Output the [X, Y] coordinate of the center of the cell containing the given text.  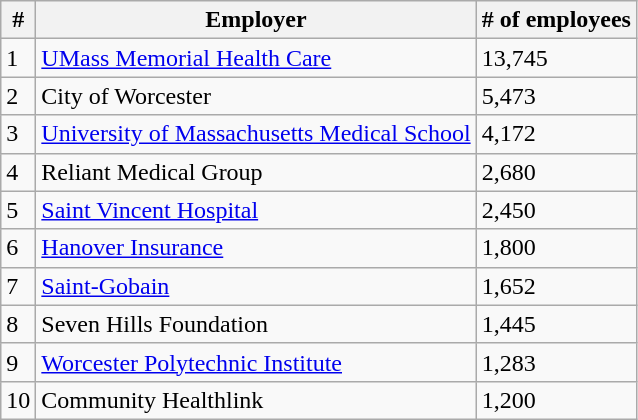
Saint-Gobain [256, 286]
2 [18, 96]
1,200 [556, 400]
8 [18, 324]
5,473 [556, 96]
City of Worcester [256, 96]
1,800 [556, 248]
6 [18, 248]
2,680 [556, 172]
13,745 [556, 58]
Saint Vincent Hospital [256, 210]
7 [18, 286]
1,445 [556, 324]
10 [18, 400]
UMass Memorial Health Care [256, 58]
1 [18, 58]
# of employees [556, 20]
Hanover Insurance [256, 248]
1,652 [556, 286]
Worcester Polytechnic Institute [256, 362]
Reliant Medical Group [256, 172]
5 [18, 210]
1,283 [556, 362]
3 [18, 134]
4 [18, 172]
University of Massachusetts Medical School [256, 134]
# [18, 20]
Seven Hills Foundation [256, 324]
4,172 [556, 134]
Employer [256, 20]
9 [18, 362]
2,450 [556, 210]
Community Healthlink [256, 400]
